Detect which cell encompasses the target text, then output its (x, y) center coordinate. 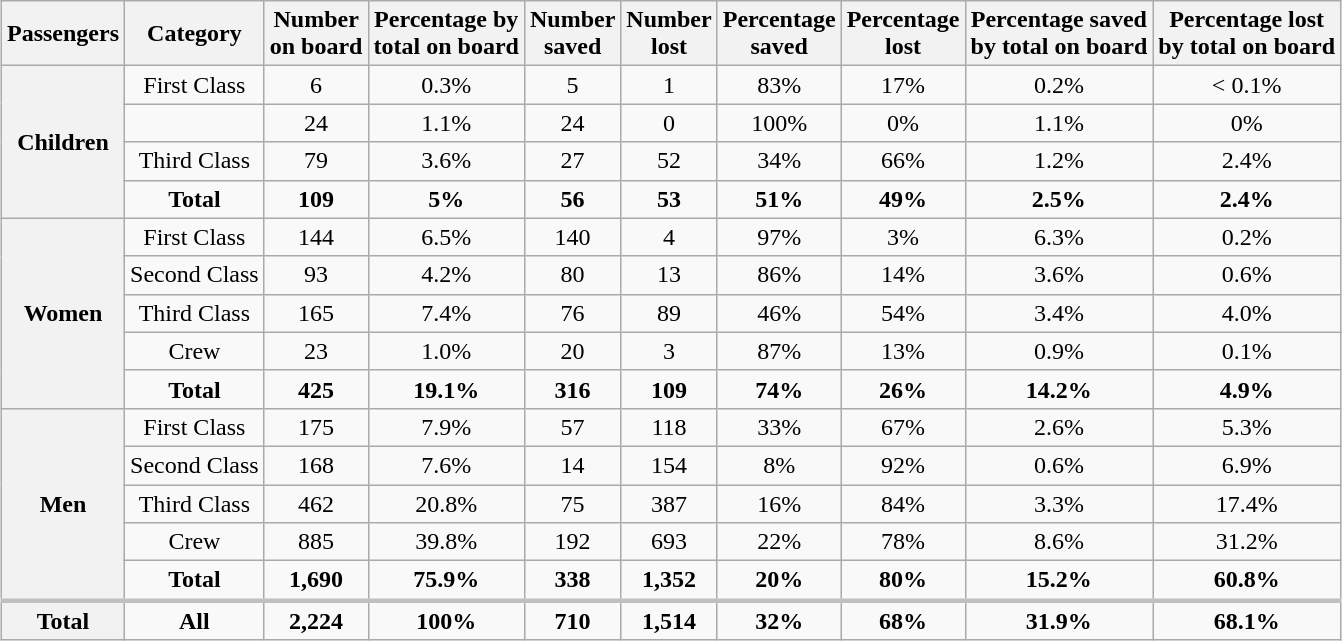
6 (316, 85)
15.2% (1059, 581)
7.9% (446, 427)
4.0% (1247, 313)
26% (903, 389)
1.0% (446, 351)
0 (669, 123)
192 (572, 542)
0.3% (446, 85)
68.1% (1247, 620)
89 (669, 313)
4.2% (446, 275)
19.1% (446, 389)
387 (669, 503)
425 (316, 389)
87% (779, 351)
93 (316, 275)
316 (572, 389)
13% (903, 351)
51% (779, 199)
52 (669, 161)
3% (903, 237)
Percentage saved by total on board (1059, 34)
14 (572, 465)
60.8% (1247, 581)
168 (316, 465)
14% (903, 275)
Percentage saved (779, 34)
3 (669, 351)
140 (572, 237)
2,224 (316, 620)
53 (669, 199)
46% (779, 313)
68% (903, 620)
56 (572, 199)
76 (572, 313)
5.3% (1247, 427)
1 (669, 85)
0.1% (1247, 351)
8.6% (1059, 542)
Number saved (572, 34)
462 (316, 503)
17.4% (1247, 503)
39.8% (446, 542)
34% (779, 161)
75 (572, 503)
66% (903, 161)
67% (903, 427)
79 (316, 161)
Percentage lost by total on board (1247, 34)
57 (572, 427)
2.6% (1059, 427)
23 (316, 351)
20 (572, 351)
Percentage by total on board (446, 34)
86% (779, 275)
165 (316, 313)
31.9% (1059, 620)
1,352 (669, 581)
22% (779, 542)
4 (669, 237)
5% (446, 199)
1,690 (316, 581)
< 0.1% (1247, 85)
0.9% (1059, 351)
154 (669, 465)
32% (779, 620)
80% (903, 581)
20.8% (446, 503)
Number lost (669, 34)
Children (62, 142)
92% (903, 465)
118 (669, 427)
3.3% (1059, 503)
Percentage lost (903, 34)
7.6% (446, 465)
338 (572, 581)
17% (903, 85)
20% (779, 581)
84% (903, 503)
6.9% (1247, 465)
All (195, 620)
1,514 (669, 620)
80 (572, 275)
74% (779, 389)
49% (903, 199)
6.5% (446, 237)
144 (316, 237)
97% (779, 237)
14.2% (1059, 389)
6.3% (1059, 237)
75.9% (446, 581)
710 (572, 620)
5 (572, 85)
8% (779, 465)
78% (903, 542)
Number on board (316, 34)
Passengers (62, 34)
175 (316, 427)
7.4% (446, 313)
33% (779, 427)
13 (669, 275)
Men (62, 504)
2.5% (1059, 199)
54% (903, 313)
693 (669, 542)
83% (779, 85)
Category (195, 34)
3.4% (1059, 313)
31.2% (1247, 542)
16% (779, 503)
4.9% (1247, 389)
885 (316, 542)
27 (572, 161)
Women (62, 313)
1.2% (1059, 161)
